Pinpoint the cell where the given text exists, returning its (X, Y) midpoint coordinate. 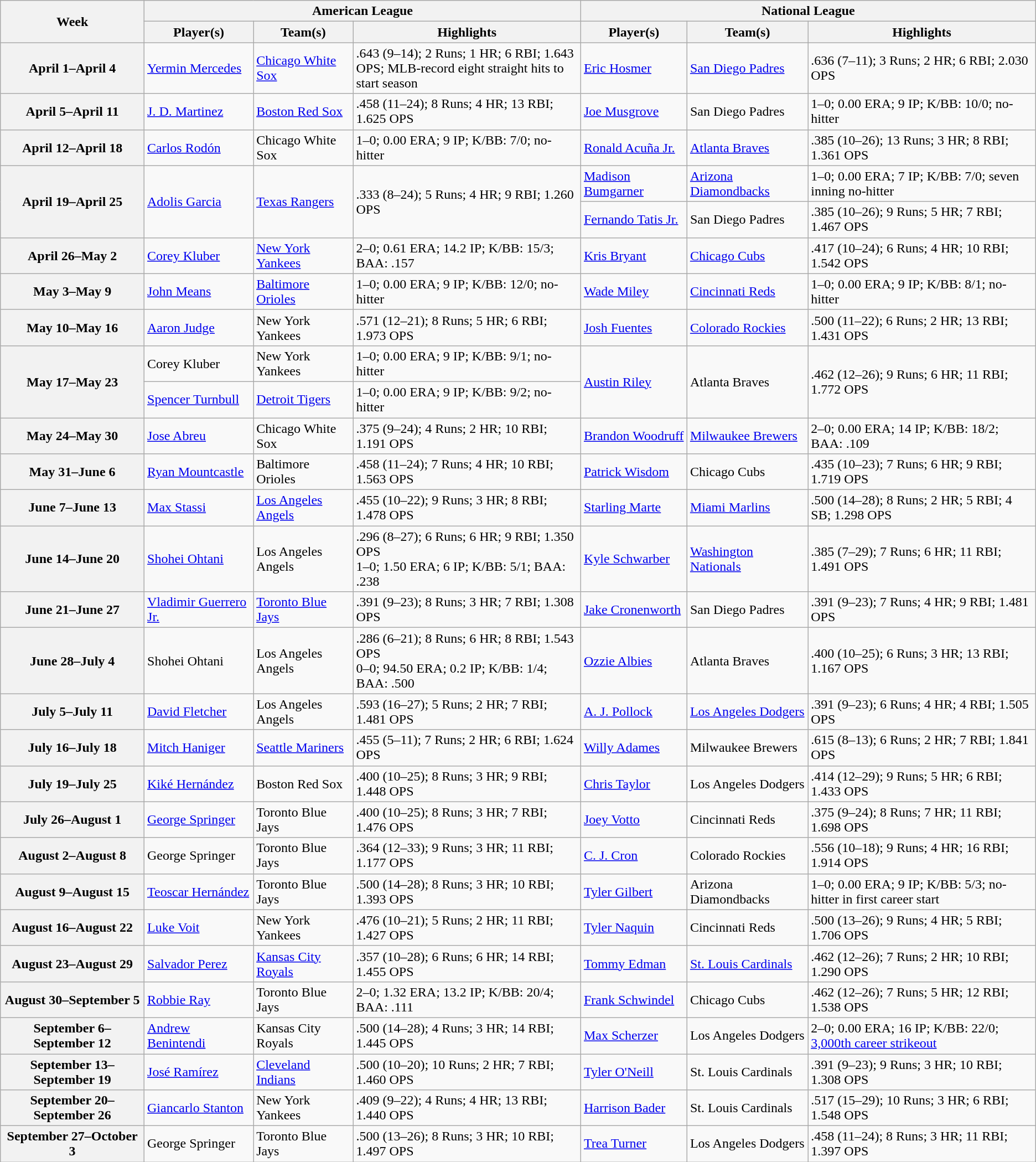
.462 (12–26); 7 Runs; 2 HR; 10 RBI; 1.290 OPS (922, 963)
J. D. Martinez (199, 112)
Willy Adames (634, 747)
Madison Bumgarner (634, 184)
.414 (12–29); 9 Runs; 5 HR; 6 RBI; 1.433 OPS (922, 784)
1–0; 0.00 ERA; 7 IP; K/BB: 7/0; seven inning no-hitter (922, 184)
1–0; 0.00 ERA; 9 IP; K/BB: 7/0; no-hitter (467, 147)
.391 (9–23); 8 Runs; 3 HR; 7 RBI; 1.308 OPS (467, 610)
April 5–April 11 (72, 112)
.500 (14–28); 8 Runs; 2 HR; 5 RBI; 4 SB; 1.298 OPS (922, 508)
August 16–August 22 (72, 928)
.375 (9–24); 4 Runs; 2 HR; 10 RBI; 1.191 OPS (467, 435)
Kiké Hernández (199, 784)
Harrison Bader (634, 1108)
Aaron Judge (199, 328)
September 6–September 12 (72, 1035)
American League (363, 11)
August 2–August 8 (72, 856)
David Fletcher (199, 712)
.435 (10–23); 7 Runs; 6 HR; 9 RBI; 1.719 OPS (922, 472)
.385 (10–26); 9 Runs; 5 HR; 7 RBI; 1.467 OPS (922, 219)
Andrew Benintendi (199, 1035)
June 7–June 13 (72, 508)
Week (72, 22)
September 20–September 26 (72, 1108)
2–0; 0.00 ERA; 16 IP; K/BB: 22/0; 3,000th career strikeout (922, 1035)
Salvador Perez (199, 963)
.400 (10–25); 6 Runs; 3 HR; 13 RBI; 1.167 OPS (922, 661)
Frank Schwindel (634, 1000)
April 12–April 18 (72, 147)
.462 (12–26); 9 Runs; 6 HR; 11 RBI; 1.772 OPS (922, 381)
.476 (10–21); 5 Runs; 2 HR; 11 RBI; 1.427 OPS (467, 928)
.458 (11–24); 8 Runs; 3 HR; 11 RBI; 1.397 OPS (922, 1144)
Texas Rangers (303, 202)
May 17–May 23 (72, 381)
August 9–August 15 (72, 891)
Teoscar Hernández (199, 891)
Eric Hosmer (634, 68)
Mitch Haniger (199, 747)
.458 (11–24); 7 Runs; 4 HR; 10 RBI; 1.563 OPS (467, 472)
Seattle Mariners (303, 747)
Spencer Turnbull (199, 400)
.391 (9–23); 6 Runs; 4 HR; 4 RBI; 1.505 OPS (922, 712)
Jake Cronenworth (634, 610)
.500 (13–26); 9 Runs; 4 HR; 5 RBI; 1.706 OPS (922, 928)
2–0; 1.32 ERA; 13.2 IP; K/BB: 20/4; BAA: .111 (467, 1000)
Tyler Gilbert (634, 891)
May 3–May 9 (72, 291)
Tyler O'Neill (634, 1072)
Jose Abreu (199, 435)
Fernando Tatis Jr. (634, 219)
April 1–April 4 (72, 68)
Ryan Mountcastle (199, 472)
2–0; 0.61 ERA; 14.2 IP; K/BB: 15/3; BAA: .157 (467, 256)
Miami Marlins (747, 508)
Giancarlo Stanton (199, 1108)
June 28–July 4 (72, 661)
May 24–May 30 (72, 435)
Ozzie Albies (634, 661)
Cleveland Indians (303, 1072)
.286 (6–21); 8 Runs; 6 HR; 8 RBI; 1.543 OPS0–0; 94.50 ERA; 0.2 IP; K/BB: 1/4; BAA: .500 (467, 661)
April 26–May 2 (72, 256)
May 10–May 16 (72, 328)
Ronald Acuña Jr. (634, 147)
Detroit Tigers (303, 400)
.333 (8–24); 5 Runs; 4 HR; 9 RBI; 1.260 OPS (467, 202)
.517 (15–29); 10 Runs; 3 HR; 6 RBI; 1.548 OPS (922, 1108)
.643 (9–14); 2 Runs; 1 HR; 6 RBI; 1.643 OPS; MLB-record eight straight hits to start season (467, 68)
1–0; 0.00 ERA; 9 IP; K/BB: 12/0; no-hitter (467, 291)
September 27–October 3 (72, 1144)
.375 (9–24); 8 Runs; 7 HR; 11 RBI; 1.698 OPS (922, 819)
Kris Bryant (634, 256)
Max Stassi (199, 508)
June 14–June 20 (72, 559)
Adolis Garcia (199, 202)
Yermin Mercedes (199, 68)
.615 (8–13); 6 Runs; 2 HR; 7 RBI; 1.841 OPS (922, 747)
Luke Voit (199, 928)
.455 (10–22); 9 Runs; 3 HR; 8 RBI; 1.478 OPS (467, 508)
.458 (11–24); 8 Runs; 4 HR; 13 RBI; 1.625 OPS (467, 112)
Joe Musgrove (634, 112)
1–0; 0.00 ERA; 9 IP; K/BB: 5/3; no-hitter in first career start (922, 891)
Chris Taylor (634, 784)
July 26–August 1 (72, 819)
.500 (13–26); 8 Runs; 3 HR; 10 RBI; 1.497 OPS (467, 1144)
.400 (10–25); 8 Runs; 3 HR; 7 RBI; 1.476 OPS (467, 819)
.385 (10–26); 13 Runs; 3 HR; 8 RBI; 1.361 OPS (922, 147)
.500 (11–22); 6 Runs; 2 HR; 13 RBI; 1.431 OPS (922, 328)
.400 (10–25); 8 Runs; 3 HR; 9 RBI; 1.448 OPS (467, 784)
.571 (12–21); 8 Runs; 5 HR; 6 RBI; 1.973 OPS (467, 328)
Trea Turner (634, 1144)
.500 (10–20); 10 Runs; 2 HR; 7 RBI; 1.460 OPS (467, 1072)
John Means (199, 291)
.500 (14–28); 8 Runs; 3 HR; 10 RBI; 1.393 OPS (467, 891)
Vladimir Guerrero Jr. (199, 610)
Carlos Rodón (199, 147)
Joey Votto (634, 819)
.357 (10–28); 6 Runs; 6 HR; 14 RBI; 1.455 OPS (467, 963)
.391 (9–23); 7 Runs; 4 HR; 9 RBI; 1.481 OPS (922, 610)
Robbie Ray (199, 1000)
1–0; 0.00 ERA; 9 IP; K/BB: 10/0; no-hitter (922, 112)
.417 (10–24); 6 Runs; 4 HR; 10 RBI; 1.542 OPS (922, 256)
National League (808, 11)
.455 (5–11); 7 Runs; 2 HR; 6 RBI; 1.624 OPS (467, 747)
.296 (8–27); 6 Runs; 6 HR; 9 RBI; 1.350 OPS1–0; 1.50 ERA; 6 IP; K/BB: 5/1; BAA: .238 (467, 559)
July 16–July 18 (72, 747)
Kyle Schwarber (634, 559)
.409 (9–22); 4 Runs; 4 HR; 13 RBI; 1.440 OPS (467, 1108)
.391 (9–23); 9 Runs; 3 HR; 10 RBI; 1.308 OPS (922, 1072)
.364 (12–33); 9 Runs; 3 HR; 11 RBI; 1.177 OPS (467, 856)
September 13–September 19 (72, 1072)
Austin Riley (634, 381)
May 31–June 6 (72, 472)
August 30–September 5 (72, 1000)
1–0; 0.00 ERA; 9 IP; K/BB: 9/2; no-hitter (467, 400)
July 5–July 11 (72, 712)
April 19–April 25 (72, 202)
Tyler Naquin (634, 928)
.385 (7–29); 7 Runs; 6 HR; 11 RBI; 1.491 OPS (922, 559)
José Ramírez (199, 1072)
Starling Marte (634, 508)
2–0; 0.00 ERA; 14 IP; K/BB: 18/2; BAA: .109 (922, 435)
1–0; 0.00 ERA; 9 IP; K/BB: 9/1; no-hitter (467, 363)
.462 (12–26); 7 Runs; 5 HR; 12 RBI; 1.538 OPS (922, 1000)
C. J. Cron (634, 856)
A. J. Pollock (634, 712)
Washington Nationals (747, 559)
.500 (14–28); 4 Runs; 3 HR; 14 RBI; 1.445 OPS (467, 1035)
.636 (7–11); 3 Runs; 2 HR; 6 RBI; 2.030 OPS (922, 68)
Tommy Edman (634, 963)
1–0; 0.00 ERA; 9 IP; K/BB: 8/1; no-hitter (922, 291)
Wade Miley (634, 291)
August 23–August 29 (72, 963)
Max Scherzer (634, 1035)
Patrick Wisdom (634, 472)
.593 (16–27); 5 Runs; 2 HR; 7 RBI; 1.481 OPS (467, 712)
Brandon Woodruff (634, 435)
June 21–June 27 (72, 610)
.556 (10–18); 9 Runs; 4 HR; 16 RBI; 1.914 OPS (922, 856)
Josh Fuentes (634, 328)
July 19–July 25 (72, 784)
